Scan for the cell matching the given text and deliver its [X, Y] coordinate at center. 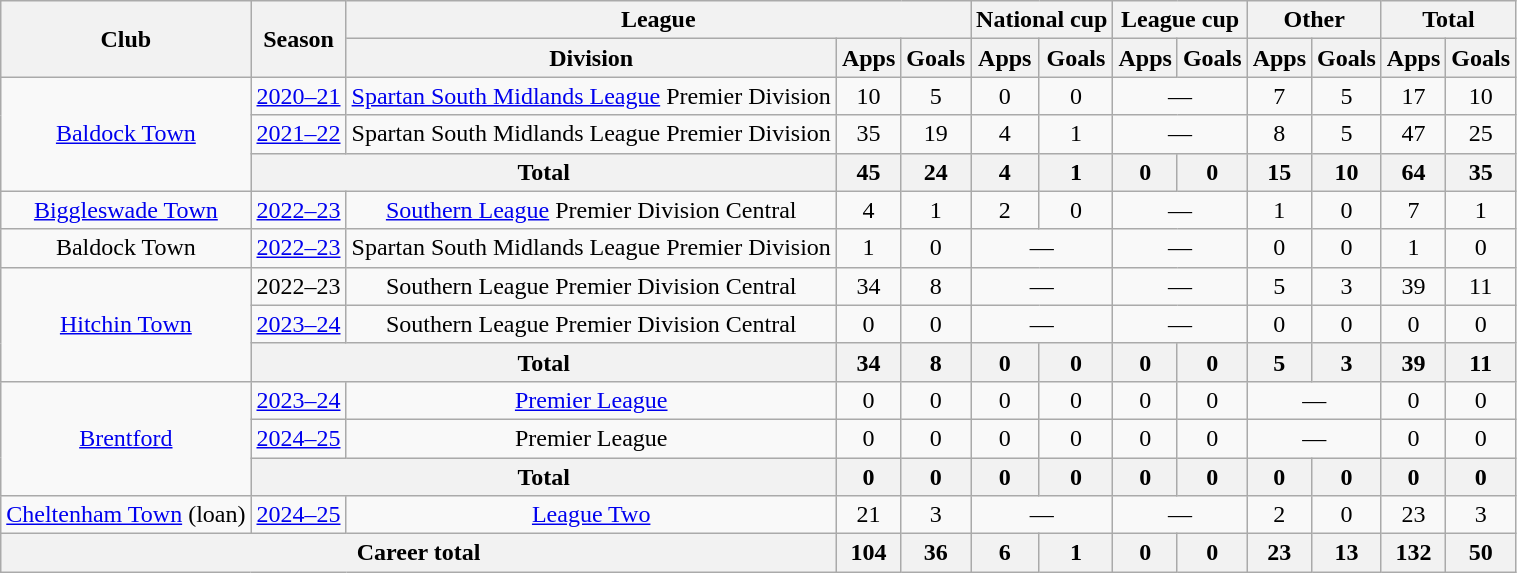
Career total [419, 553]
2021–22 [298, 134]
36 [936, 553]
6 [1005, 553]
Season [298, 39]
League Two [591, 515]
15 [1279, 172]
Brentford [126, 438]
19 [936, 134]
132 [1413, 553]
Hitchin Town [126, 324]
50 [1481, 553]
League [658, 20]
Division [591, 58]
47 [1413, 134]
104 [868, 553]
Cheltenham Town (loan) [126, 515]
64 [1413, 172]
2020–21 [298, 96]
Club [126, 39]
21 [868, 515]
25 [1481, 134]
24 [936, 172]
Biggleswade Town [126, 210]
17 [1413, 96]
Other [1314, 20]
National cup [1042, 20]
League cup [1180, 20]
45 [868, 172]
13 [1347, 553]
